Pinpoint the cell where the given text exists, returning its (x, y) midpoint coordinate. 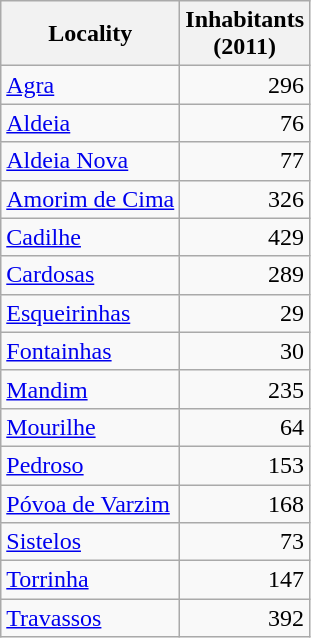
73 (245, 542)
326 (245, 199)
Pedroso (90, 465)
30 (245, 351)
153 (245, 465)
Travassos (90, 618)
429 (245, 237)
Esqueirinhas (90, 313)
Torrinha (90, 580)
Amorim de Cima (90, 199)
296 (245, 85)
289 (245, 275)
Cadilhe (90, 237)
Póvoa de Varzim (90, 503)
Mandim (90, 389)
Agra (90, 85)
76 (245, 123)
Cardosas (90, 275)
Fontainhas (90, 351)
Aldeia (90, 123)
77 (245, 161)
235 (245, 389)
Mourilhe (90, 427)
29 (245, 313)
392 (245, 618)
147 (245, 580)
Locality (90, 34)
Sistelos (90, 542)
Aldeia Nova (90, 161)
168 (245, 503)
64 (245, 427)
Inhabitants (2011) (245, 34)
